Identify which cell holds the provided text, then report its (X, Y) central coordinate. 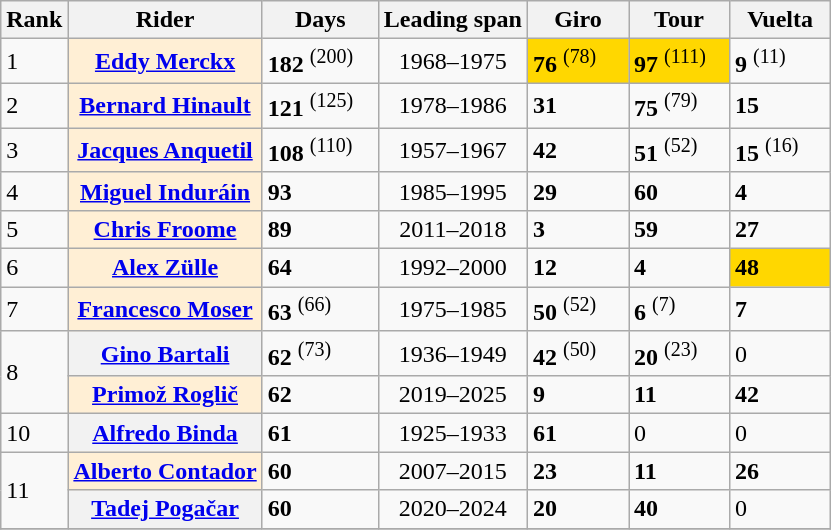
93 (320, 191)
23 (578, 471)
1978–1986 (452, 106)
1936–1949 (452, 354)
Jacques Anquetil (165, 150)
12 (578, 268)
15 (780, 106)
20 (578, 509)
50 (52) (578, 310)
1985–1995 (452, 191)
64 (320, 268)
1992–2000 (452, 268)
Rank (34, 20)
40 (678, 509)
2007–2015 (452, 471)
Rider (165, 20)
Days (320, 20)
6 (34, 268)
Francesco Moser (165, 310)
182 (200) (320, 62)
108 (110) (320, 150)
20 (23) (678, 354)
Eddy Merckx (165, 62)
62 (73) (320, 354)
2 (34, 106)
Tour (678, 20)
75 (79) (678, 106)
Leading span (452, 20)
59 (678, 230)
Bernard Hinault (165, 106)
48 (780, 268)
Alex Zülle (165, 268)
15 (16) (780, 150)
Primož Roglič (165, 395)
6 (7) (678, 310)
Giro (578, 20)
1957–1967 (452, 150)
121 (125) (320, 106)
5 (34, 230)
10 (34, 433)
Alberto Contador (165, 471)
62 (320, 395)
31 (578, 106)
1975–1985 (452, 310)
Miguel Induráin (165, 191)
97 (111) (678, 62)
42 (50) (578, 354)
8 (34, 372)
Vuelta (780, 20)
29 (578, 191)
Alfredo Binda (165, 433)
26 (780, 471)
1925–1933 (452, 433)
51 (52) (678, 150)
76 (78) (578, 62)
Gino Bartali (165, 354)
89 (320, 230)
2020–2024 (452, 509)
63 (66) (320, 310)
2011–2018 (452, 230)
2019–2025 (452, 395)
27 (780, 230)
Tadej Pogačar (165, 509)
Chris Froome (165, 230)
1 (34, 62)
9 (578, 395)
1968–1975 (452, 62)
9 (11) (780, 62)
